For the text-containing cell, return its midpoint in (x, y) coordinate format. 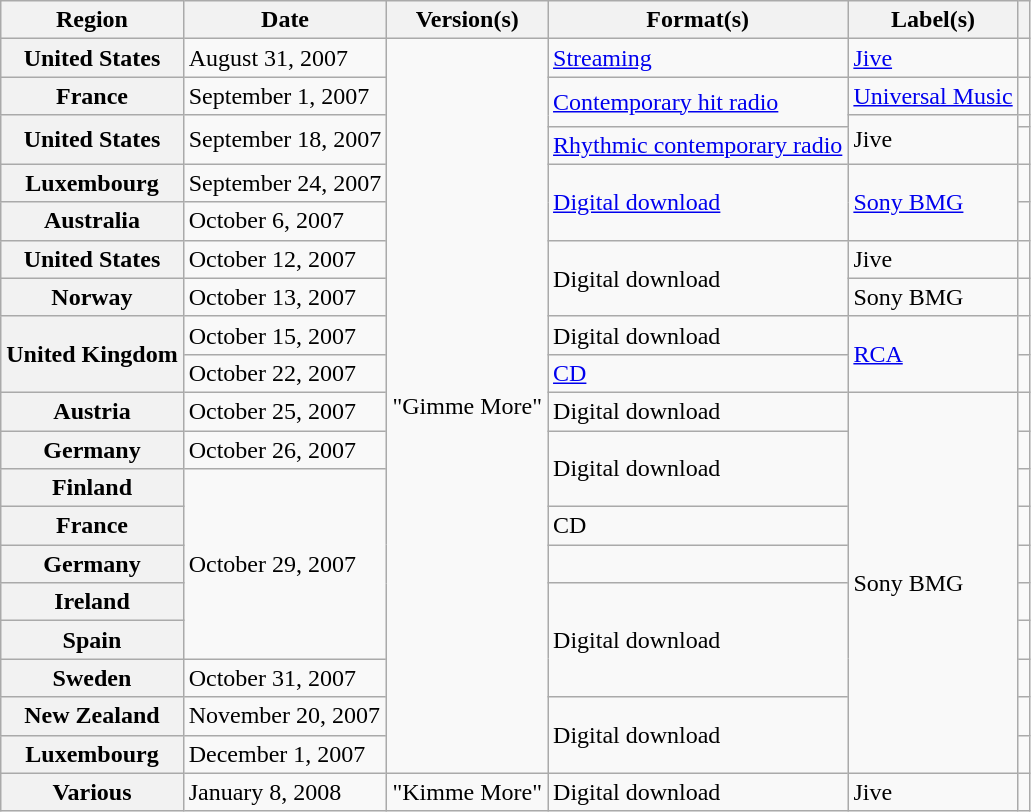
January 8, 2008 (285, 792)
Version(s) (468, 20)
Ireland (92, 602)
Universal Music (933, 96)
October 13, 2007 (285, 297)
Finland (92, 488)
Format(s) (698, 20)
Rhythmic contemporary radio (698, 145)
RCA (933, 354)
August 31, 2007 (285, 58)
United Kingdom (92, 354)
Various (92, 792)
Norway (92, 297)
New Zealand (92, 716)
October 22, 2007 (285, 373)
Spain (92, 640)
October 15, 2007 (285, 335)
October 12, 2007 (285, 259)
September 1, 2007 (285, 96)
"Kimme More" (468, 792)
October 31, 2007 (285, 678)
Label(s) (933, 20)
October 25, 2007 (285, 411)
October 6, 2007 (285, 221)
Streaming (698, 58)
Sweden (92, 678)
November 20, 2007 (285, 716)
September 24, 2007 (285, 183)
Region (92, 20)
Contemporary hit radio (698, 102)
Austria (92, 411)
October 29, 2007 (285, 564)
September 18, 2007 (285, 140)
Date (285, 20)
"Gimme More" (468, 406)
December 1, 2007 (285, 754)
Australia (92, 221)
October 26, 2007 (285, 449)
